Pinpoint the cell where the given text exists, returning its [x, y] midpoint coordinate. 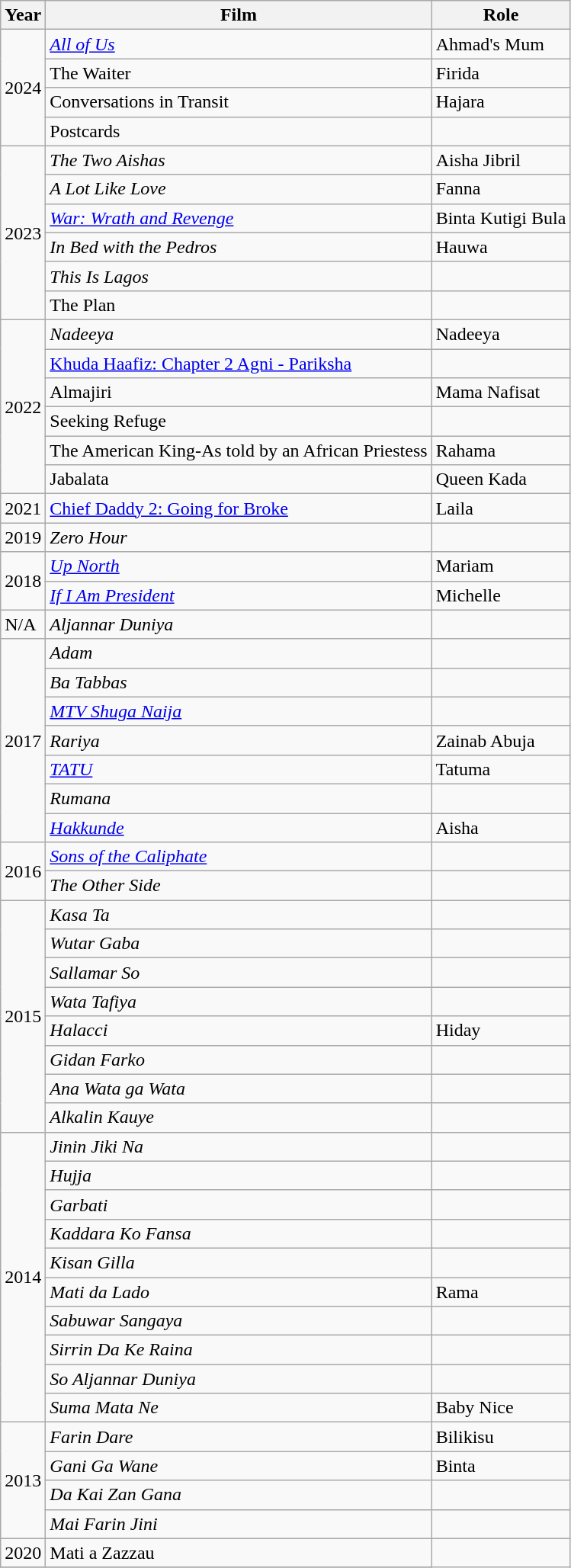
Role [501, 15]
So Aljannar Duniya [239, 1379]
Aljannar Duniya [239, 624]
2016 [23, 871]
Suma Mata Ne [239, 1408]
Alkalin Kauye [239, 1117]
Mariam [501, 566]
Aisha Jibril [501, 160]
Fanna [501, 189]
Aisha [501, 827]
Conversations in Transit [239, 102]
Farin Dare [239, 1437]
MTV Shuga Naija [239, 711]
Ba Tabbas [239, 682]
The Other Side [239, 886]
Sabuwar Sangaya [239, 1321]
Queen Kada [501, 479]
Kasa Ta [239, 915]
Bilikisu [501, 1437]
2015 [23, 1016]
Sirrin Da Ke Raina [239, 1350]
Gani Ga Wane [239, 1466]
Rariya [239, 740]
Mati a Zazzau [239, 1553]
Halacci [239, 1031]
Binta Kutigi Bula [501, 218]
If I Am President [239, 595]
2019 [23, 537]
2020 [23, 1553]
This Is Lagos [239, 276]
N/A [23, 624]
Hajara [501, 102]
Chief Daddy 2: Going for Broke [239, 508]
Laila [501, 508]
Firida [501, 73]
Sallamar So [239, 973]
In Bed with the Pedros [239, 247]
The Plan [239, 305]
Rama [501, 1292]
War: Wrath and Revenge [239, 218]
Seeking Refuge [239, 422]
2023 [23, 232]
2018 [23, 581]
A Lot Like Love [239, 189]
2014 [23, 1278]
Zainab Abuja [501, 740]
Hauwa [501, 247]
Baby Nice [501, 1408]
Mai Farin Jini [239, 1524]
Michelle [501, 595]
Sons of the Caliphate [239, 857]
Garbati [239, 1204]
The Two Aishas [239, 160]
Binta [501, 1466]
Da Kai Zan Gana [239, 1495]
Ana Wata ga Wata [239, 1089]
2013 [23, 1480]
Mati da Lado [239, 1292]
Khuda Haafiz: Chapter 2 Agni - Pariksha [239, 364]
Adam [239, 653]
Postcards [239, 131]
The Waiter [239, 73]
Zero Hour [239, 537]
Hakkunde [239, 827]
2024 [23, 88]
Rahama [501, 451]
Wata Tafiya [239, 1002]
Jinin Jiki Na [239, 1146]
Jabalata [239, 479]
All of Us [239, 44]
TATU [239, 769]
Wutar Gaba [239, 944]
Kaddara Ko Fansa [239, 1233]
Ahmad's Mum [501, 44]
2021 [23, 508]
Tatuma [501, 769]
Kisan Gilla [239, 1262]
Hujja [239, 1175]
Gidan Farko [239, 1060]
Mama Nafisat [501, 393]
Rumana [239, 798]
Film [239, 15]
Year [23, 15]
Up North [239, 566]
2022 [23, 406]
Almajiri [239, 393]
The American King-As told by an African Priestess [239, 451]
2017 [23, 740]
Hiday [501, 1031]
